Provide the (x, y) coordinate of the cell's center where the given text is located.  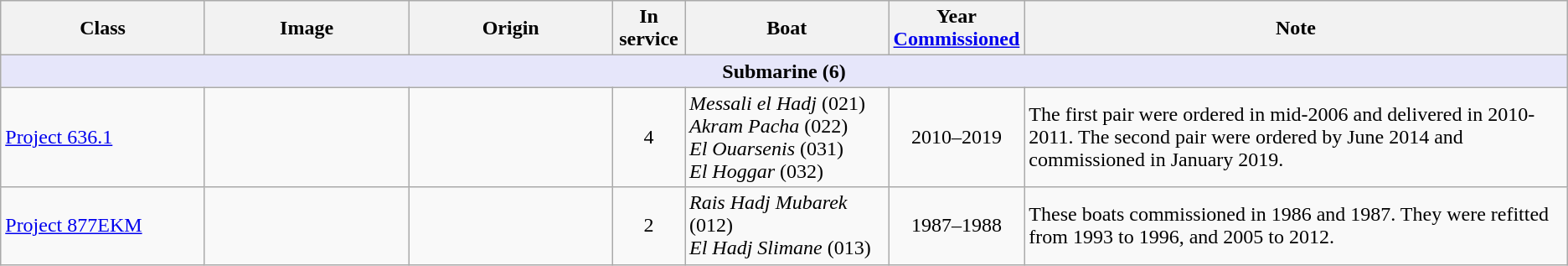
Image (307, 29)
2 (648, 226)
Messali el Hadj (021)Akram Pacha (022)El Ouarsenis (031)El Hoggar (032) (787, 138)
Boat (787, 29)
Class (103, 29)
Origin (511, 29)
Project 636.1 (103, 138)
Submarine (6) (784, 71)
YearCommissioned (957, 29)
4 (648, 138)
Rais Hadj Mubarek (012)El Hadj Slimane (013) (787, 226)
In service (648, 29)
2010–2019 (957, 138)
Project 877EKM (103, 226)
Note (1296, 29)
These boats commissioned in 1986 and 1987. They were refitted from 1993 to 1996, and 2005 to 2012. (1296, 226)
The first pair were ordered in mid-2006 and delivered in 2010-2011. The second pair were ordered by June 2014 and commissioned in January 2019. (1296, 138)
1987–1988 (957, 226)
